Identify which cell holds the provided text, then report its (X, Y) central coordinate. 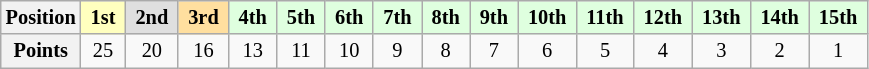
4th (253, 17)
3rd (203, 17)
9th (494, 17)
6th (349, 17)
8 (446, 51)
13 (253, 51)
14th (779, 17)
6 (547, 51)
10 (349, 51)
2 (779, 51)
8th (446, 17)
12th (663, 17)
9 (397, 51)
11th (604, 17)
Points (41, 51)
25 (104, 51)
1 (838, 51)
4 (663, 51)
Position (41, 17)
10th (547, 17)
2nd (152, 17)
5 (604, 51)
1st (104, 17)
7th (397, 17)
13th (721, 17)
20 (152, 51)
11 (301, 51)
3 (721, 51)
5th (301, 17)
7 (494, 51)
15th (838, 17)
16 (203, 51)
